Provide the (X, Y) coordinate of the cell's center where the given text is located.  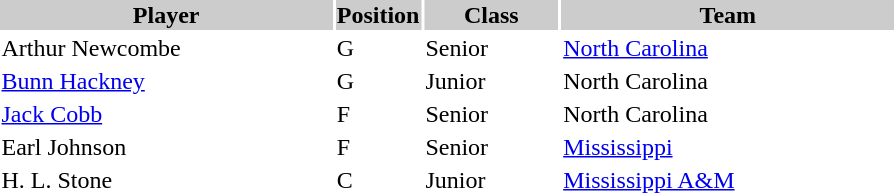
Jack Cobb (166, 114)
Team (728, 15)
Class (492, 15)
Earl Johnson (166, 147)
Bunn Hackney (166, 81)
Junior (492, 81)
Position (378, 15)
Mississippi (728, 147)
Player (166, 15)
Arthur Newcombe (166, 48)
